Pinpoint the cell where the given text exists, returning its [X, Y] midpoint coordinate. 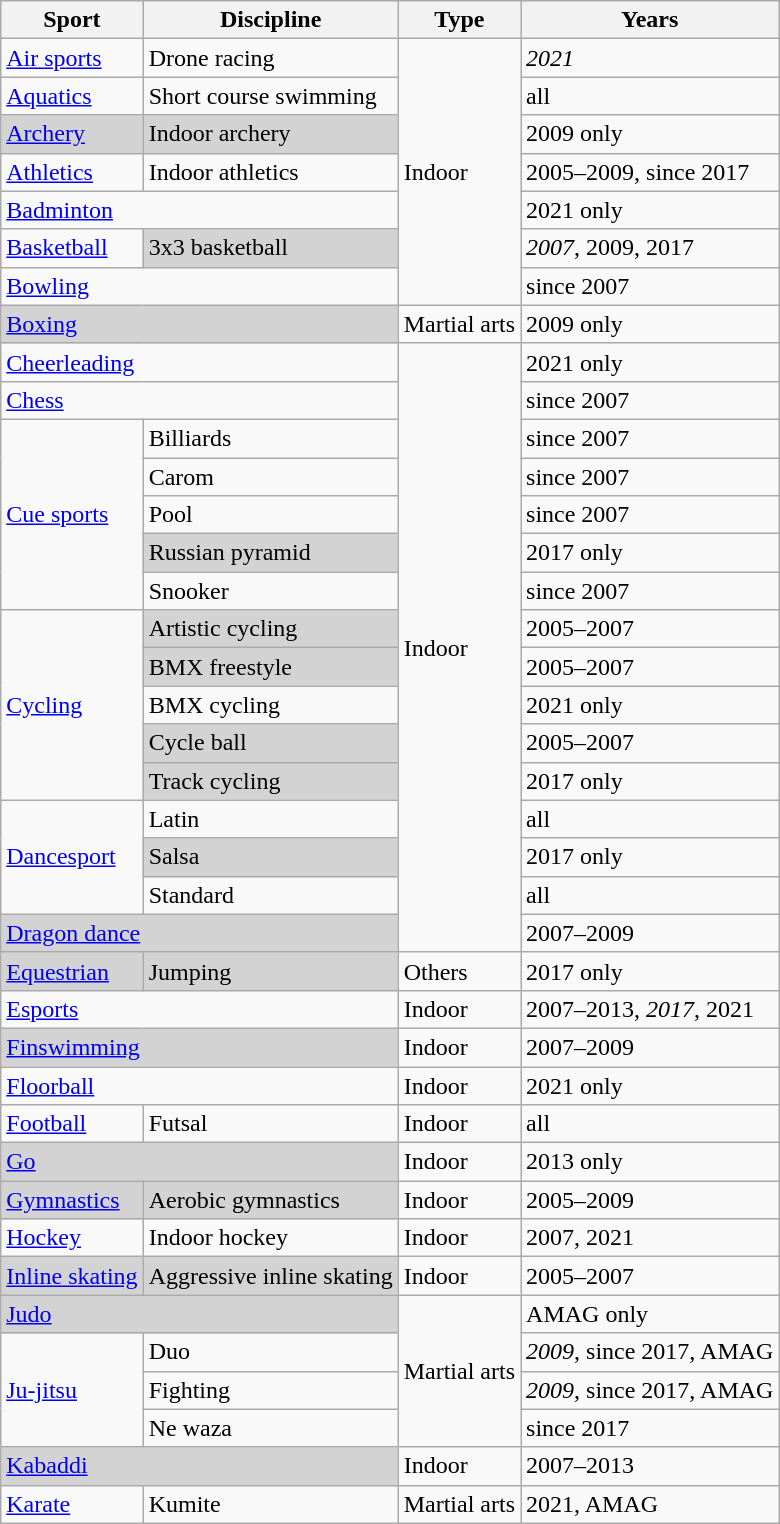
Cycling [72, 705]
Esports [200, 1009]
Archery [72, 134]
Basketball [72, 248]
Indoor archery [270, 134]
2021 [650, 58]
Karate [72, 1504]
Floorball [200, 1085]
Cycle ball [270, 743]
since 2017 [650, 1428]
BMX cycling [270, 705]
Fighting [270, 1390]
Indoor athletics [270, 172]
Jumping [270, 971]
BMX freestyle [270, 667]
Ne waza [270, 1428]
Pool [270, 515]
Athletics [72, 172]
Gymnastics [72, 1200]
Badminton [200, 210]
Boxing [200, 324]
Drone racing [270, 58]
3x3 basketball [270, 248]
2013 only [650, 1162]
Equestrian [72, 971]
Russian pyramid [270, 553]
Chess [200, 400]
Ju-jitsu [72, 1390]
Dancesport [72, 857]
Indoor hockey [270, 1238]
Aquatics [72, 96]
Carom [270, 477]
2005–2009 [650, 1200]
Discipline [270, 20]
Aggressive inline skating [270, 1276]
Cue sports [72, 514]
Air sports [72, 58]
2007, 2021 [650, 1238]
Kumite [270, 1504]
Latin [270, 819]
Judo [200, 1314]
Duo [270, 1352]
AMAG only [650, 1314]
Salsa [270, 857]
Dragon dance [200, 933]
Hockey [72, 1238]
Futsal [270, 1124]
Others [459, 971]
Short course swimming [270, 96]
Track cycling [270, 781]
Cheerleading [200, 362]
2007, 2009, 2017 [650, 248]
Snooker [270, 591]
Bowling [200, 286]
Billiards [270, 438]
Kabaddi [200, 1466]
Years [650, 20]
2021, AMAG [650, 1504]
2005–2009, since 2017 [650, 172]
2007–2013, 2017, 2021 [650, 1009]
Finswimming [200, 1047]
Inline skating [72, 1276]
Football [72, 1124]
2007–2013 [650, 1466]
Type [459, 20]
Artistic cycling [270, 629]
Aerobic gymnastics [270, 1200]
Standard [270, 895]
Go [200, 1162]
Sport [72, 20]
